Scan for the cell matching the given text and deliver its [X, Y] coordinate at center. 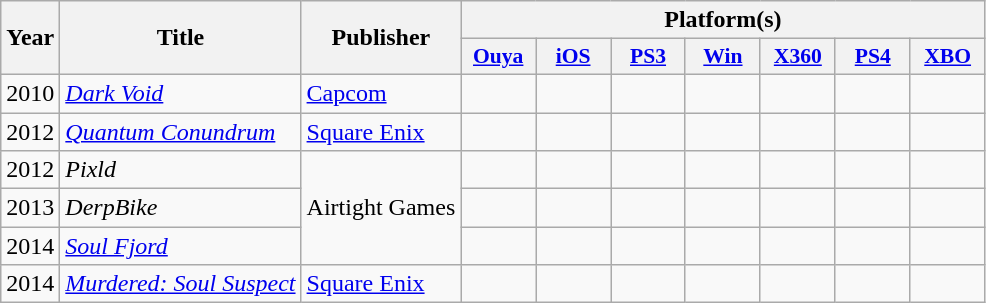
Soul Fjord [180, 246]
PS3 [648, 57]
2010 [30, 93]
iOS [574, 57]
DerpBike [180, 208]
XBO [948, 57]
Quantum Conundrum [180, 131]
Murdered: Soul Suspect [180, 284]
Airtight Games [381, 208]
PS4 [872, 57]
X360 [798, 57]
Capcom [381, 93]
Win [722, 57]
Platform(s) [723, 20]
Publisher [381, 38]
Pixld [180, 170]
Ouya [498, 57]
2013 [30, 208]
Year [30, 38]
Dark Void [180, 93]
Title [180, 38]
